Output the (x, y) coordinate of the center of the cell containing the given text.  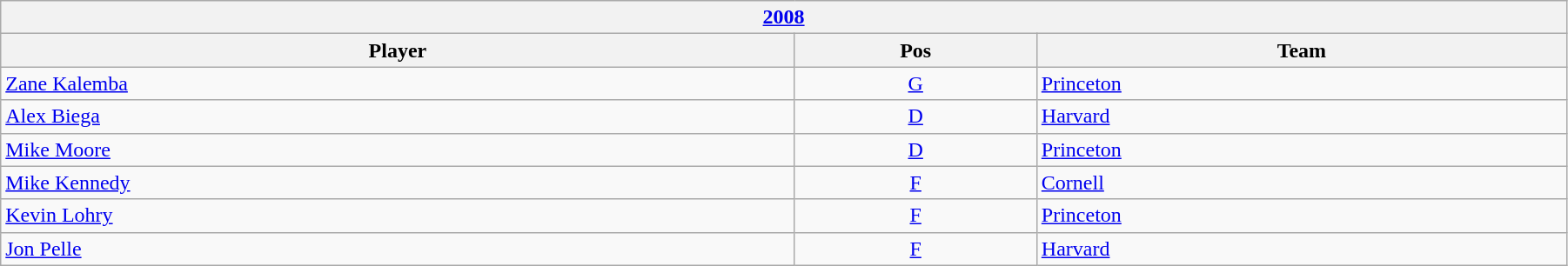
Jon Pelle (398, 249)
Player (398, 50)
Mike Moore (398, 150)
Cornell (1302, 183)
Alex Biega (398, 116)
Team (1302, 50)
Zane Kalemba (398, 83)
Kevin Lohry (398, 216)
Mike Kennedy (398, 183)
Pos (915, 50)
G (915, 83)
2008 (784, 17)
